Extract the (X, Y) coordinate from the center of the cell holding the provided text.  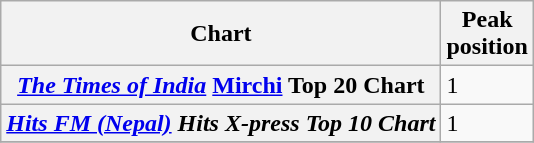
Chart (221, 34)
Hits FM (Nepal) Hits X-press Top 10 Chart (221, 123)
The Times of India Mirchi Top 20 Chart (221, 85)
Peakposition (487, 34)
